From the cell containing the given text, extract its center point as [x, y] coordinate. 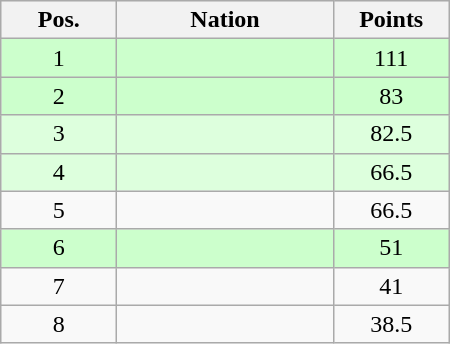
Points [391, 20]
6 [59, 248]
51 [391, 248]
4 [59, 172]
5 [59, 210]
7 [59, 286]
1 [59, 58]
Nation [225, 20]
2 [59, 96]
Pos. [59, 20]
83 [391, 96]
111 [391, 58]
8 [59, 324]
82.5 [391, 134]
41 [391, 286]
3 [59, 134]
38.5 [391, 324]
